Find where the given text appears and provide that cell's center as [X, Y] coordinate. 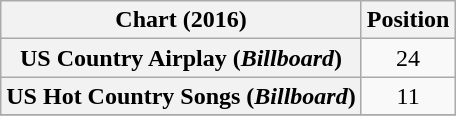
US Country Airplay (Billboard) [181, 58]
24 [408, 58]
Position [408, 20]
Chart (2016) [181, 20]
11 [408, 96]
US Hot Country Songs (Billboard) [181, 96]
